Capture the cell that displays the provided text and extract its (X, Y) central coordinate. 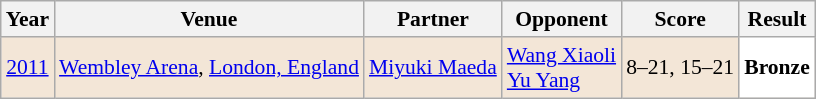
Opponent (562, 19)
Year (28, 19)
Wembley Arena, London, England (209, 68)
Score (680, 19)
Miyuki Maeda (433, 68)
Result (777, 19)
2011 (28, 68)
Venue (209, 19)
Bronze (777, 68)
Partner (433, 19)
8–21, 15–21 (680, 68)
Wang Xiaoli Yu Yang (562, 68)
